Provide the [x, y] coordinate of the cell's center where the given text is located.  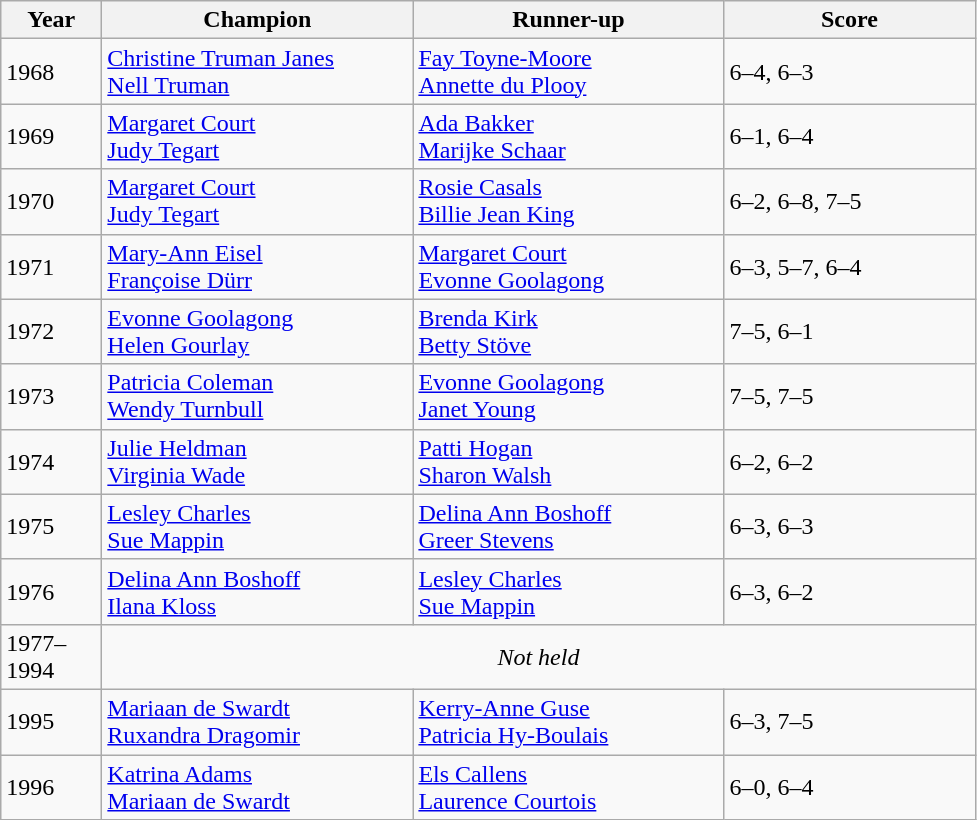
Delina Ann Boshoff Greer Stevens [568, 526]
1969 [52, 136]
Ada Bakker Marijke Schaar [568, 136]
1996 [52, 786]
6–1, 6–4 [850, 136]
7–5, 6–1 [850, 332]
Evonne Goolagong Janet Young [568, 396]
1968 [52, 72]
Runner-up [568, 20]
Brenda Kirk Betty Stöve [568, 332]
6–4, 6–3 [850, 72]
Christine Truman Janes Nell Truman [258, 72]
1976 [52, 592]
1975 [52, 526]
Fay Toyne-Moore Annette du Plooy [568, 72]
6–3, 6–3 [850, 526]
1974 [52, 462]
Katrina Adams Mariaan de Swardt [258, 786]
Year [52, 20]
Not held [538, 656]
6–3, 5–7, 6–4 [850, 266]
1973 [52, 396]
Evonne Goolagong Helen Gourlay [258, 332]
Kerry-Anne Guse Patricia Hy-Boulais [568, 722]
Mary-Ann Eisel Françoise Dürr [258, 266]
1995 [52, 722]
1970 [52, 202]
6–0, 6–4 [850, 786]
7–5, 7–5 [850, 396]
6–2, 6–2 [850, 462]
1971 [52, 266]
Patricia Coleman Wendy Turnbull [258, 396]
Mariaan de Swardt Ruxandra Dragomir [258, 722]
Delina Ann Boshoff Ilana Kloss [258, 592]
6–2, 6–8, 7–5 [850, 202]
Julie Heldman Virginia Wade [258, 462]
Score [850, 20]
Margaret Court Evonne Goolagong [568, 266]
6–3, 6–2 [850, 592]
Champion [258, 20]
6–3, 7–5 [850, 722]
Rosie Casals Billie Jean King [568, 202]
1977–1994 [52, 656]
1972 [52, 332]
Patti Hogan Sharon Walsh [568, 462]
Els Callens Laurence Courtois [568, 786]
